Extract the [X, Y] coordinate from the center of the cell holding the provided text.  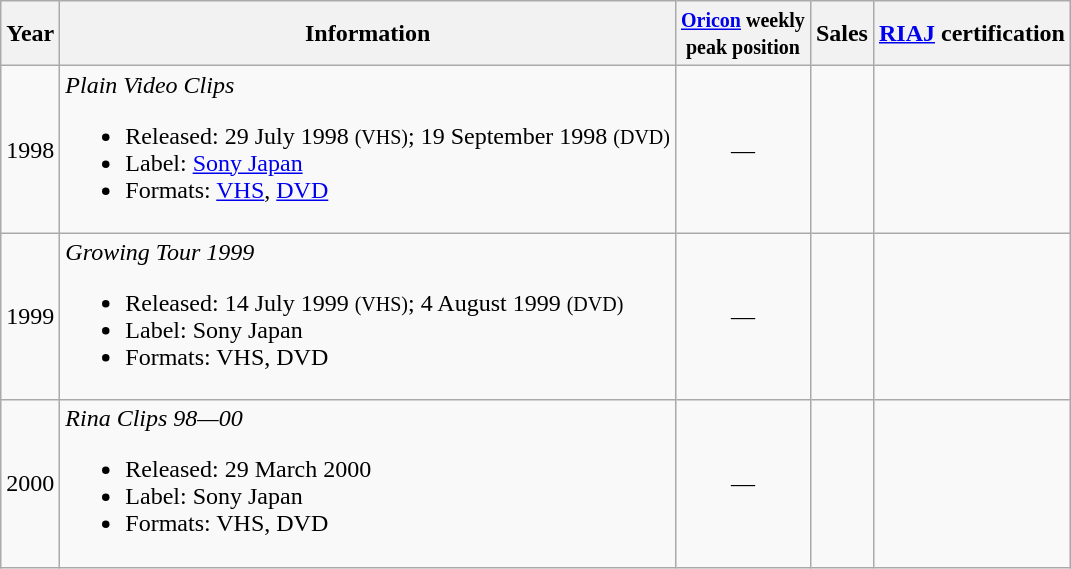
Plain Video ClipsReleased: 29 July 1998 (VHS); 19 September 1998 (DVD)Label: Sony JapanFormats: VHS, DVD [368, 150]
Sales [842, 34]
1998 [30, 150]
Oricon weeklypeak position [742, 34]
Information [368, 34]
Growing Tour 1999Released: 14 July 1999 (VHS); 4 August 1999 (DVD)Label: Sony JapanFormats: VHS, DVD [368, 316]
Rina Clips 98—00Released: 29 March 2000Label: Sony JapanFormats: VHS, DVD [368, 484]
1999 [30, 316]
Year [30, 34]
RIAJ certification [972, 34]
2000 [30, 484]
